Detect which cell encompasses the target text, then output its (x, y) center coordinate. 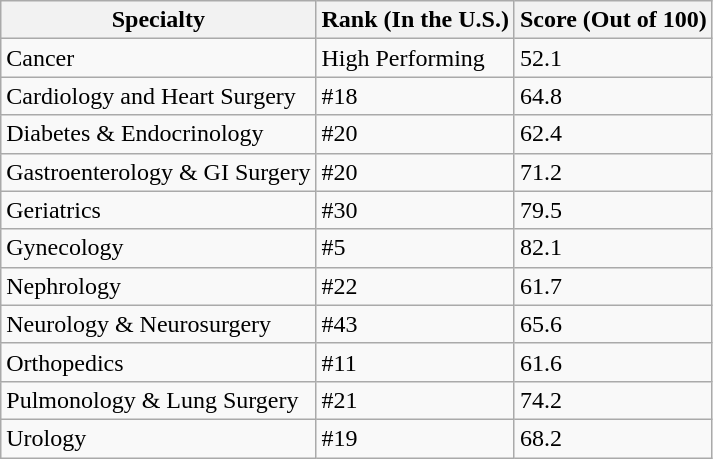
61.6 (613, 362)
#5 (415, 248)
Specialty (158, 20)
68.2 (613, 438)
Orthopedics (158, 362)
Urology (158, 438)
#21 (415, 400)
52.1 (613, 58)
Gastroenterology & GI Surgery (158, 172)
High Performing (415, 58)
Rank (In the U.S.) (415, 20)
#30 (415, 210)
Geriatrics (158, 210)
#22 (415, 286)
Neurology & Neurosurgery (158, 324)
Nephrology (158, 286)
Gynecology (158, 248)
#43 (415, 324)
Cancer (158, 58)
79.5 (613, 210)
61.7 (613, 286)
#18 (415, 96)
74.2 (613, 400)
Cardiology and Heart Surgery (158, 96)
#19 (415, 438)
64.8 (613, 96)
Score (Out of 100) (613, 20)
65.6 (613, 324)
Pulmonology & Lung Surgery (158, 400)
62.4 (613, 134)
Diabetes & Endocrinology (158, 134)
71.2 (613, 172)
82.1 (613, 248)
#11 (415, 362)
